Scan for the cell matching the given text and deliver its [x, y] coordinate at center. 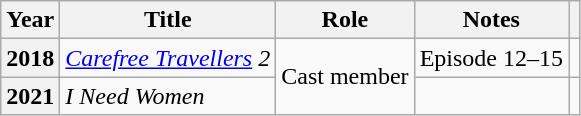
Role [345, 20]
2021 [30, 96]
Title [168, 20]
I Need Women [168, 96]
Episode 12–15 [491, 58]
2018 [30, 58]
Notes [491, 20]
Year [30, 20]
Carefree Travellers 2 [168, 58]
Cast member [345, 77]
